Return (X, Y) of the center of cell containing provided text 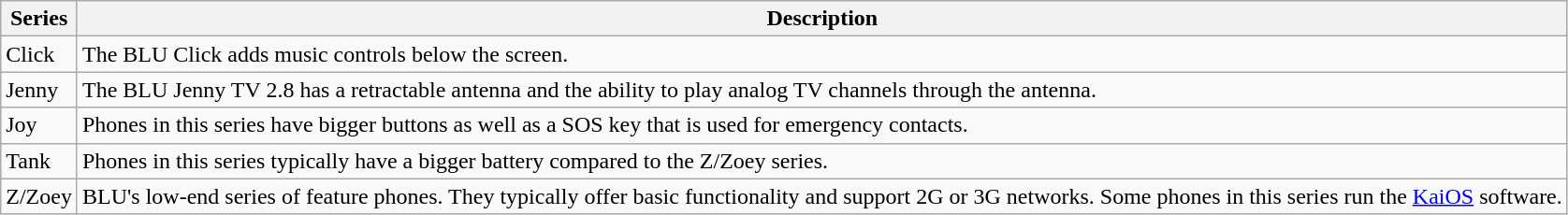
Jenny (39, 90)
Phones in this series typically have a bigger battery compared to the Z/Zoey series. (821, 161)
Tank (39, 161)
Series (39, 19)
The BLU Click adds music controls below the screen. (821, 54)
Z/Zoey (39, 196)
Phones in this series have bigger buttons as well as a SOS key that is used for emergency contacts. (821, 125)
Click (39, 54)
Description (821, 19)
The BLU Jenny TV 2.8 has a retractable antenna and the ability to play analog TV channels through the antenna. (821, 90)
Joy (39, 125)
